Identify which cell holds the provided text, then report its [X, Y] central coordinate. 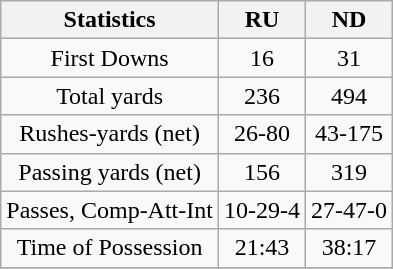
Time of Possession [110, 248]
First Downs [110, 58]
RU [262, 20]
Total yards [110, 96]
10-29-4 [262, 210]
Passes, Comp-Att-Int [110, 210]
236 [262, 96]
Rushes-yards (net) [110, 134]
21:43 [262, 248]
38:17 [350, 248]
156 [262, 172]
16 [262, 58]
43-175 [350, 134]
Passing yards (net) [110, 172]
27-47-0 [350, 210]
Statistics [110, 20]
26-80 [262, 134]
494 [350, 96]
319 [350, 172]
31 [350, 58]
ND [350, 20]
